Determine the [x, y] coordinate at the center of the cell enclosing the given text.  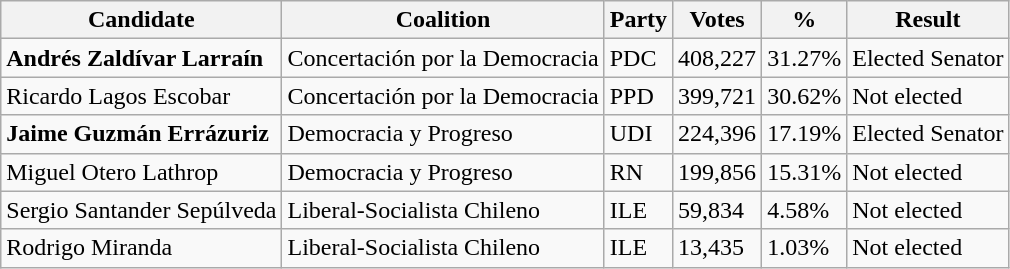
17.19% [804, 134]
399,721 [718, 96]
Miguel Otero Lathrop [142, 172]
Rodrigo Miranda [142, 248]
Candidate [142, 20]
PDC [638, 58]
13,435 [718, 248]
Result [928, 20]
1.03% [804, 248]
Coalition [443, 20]
30.62% [804, 96]
Andrés Zaldívar Larraín [142, 58]
408,227 [718, 58]
224,396 [718, 134]
% [804, 20]
PPD [638, 96]
4.58% [804, 210]
59,834 [718, 210]
Ricardo Lagos Escobar [142, 96]
31.27% [804, 58]
Party [638, 20]
199,856 [718, 172]
15.31% [804, 172]
Sergio Santander Sepúlveda [142, 210]
RN [638, 172]
Votes [718, 20]
Jaime Guzmán Errázuriz [142, 134]
UDI [638, 134]
